Extract the (x, y) coordinate from the center of the cell holding the provided text.  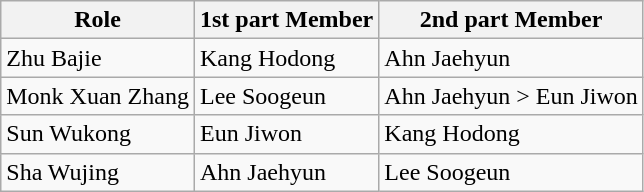
Sun Wukong (98, 134)
Ahn Jaehyun > Eun Jiwon (512, 96)
Sha Wujing (98, 172)
Role (98, 20)
Eun Jiwon (286, 134)
1st part Member (286, 20)
Monk Xuan Zhang (98, 96)
Zhu Bajie (98, 58)
2nd part Member (512, 20)
